Locate the cell with the specified text and output its [x, y] center coordinate. 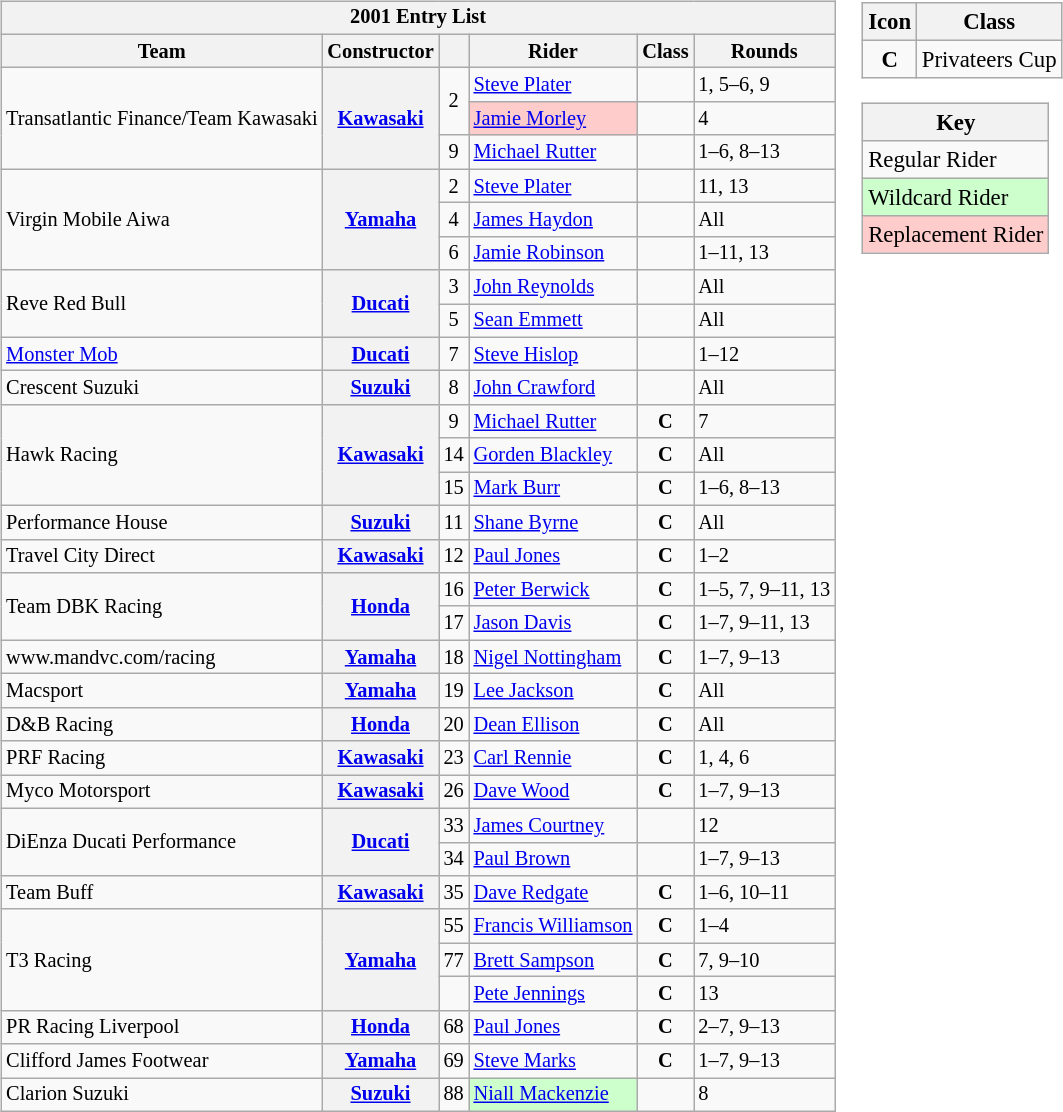
17 [454, 623]
13 [764, 994]
1–2 [764, 556]
1–12 [764, 354]
Lee Jackson [554, 691]
35 [454, 893]
Key [956, 121]
5 [454, 321]
20 [454, 724]
Mark Burr [554, 489]
19 [454, 691]
Constructor [380, 51]
Virgin Mobile Aiwa [162, 220]
DiEnza Ducati Performance [162, 842]
Reve Red Bull [162, 304]
Jason Davis [554, 623]
Carl Rennie [554, 758]
Hawk Racing [162, 456]
Travel City Direct [162, 556]
1, 4, 6 [764, 758]
Clarion Suzuki [162, 1095]
11, 13 [764, 186]
1–7, 9–11, 13 [764, 623]
Steve Hislop [554, 354]
Sean Emmett [554, 321]
Replacement Rider [956, 234]
Brett Sampson [554, 960]
Peter Berwick [554, 590]
69 [454, 1061]
T3 Racing [162, 960]
1–4 [764, 926]
PR Racing Liverpool [162, 1027]
Regular Rider [956, 159]
14 [454, 455]
7, 9–10 [764, 960]
Team DBK Racing [162, 606]
Performance House [162, 522]
Francis Williamson [554, 926]
www.mandvc.com/racing [162, 657]
1, 5–6, 9 [764, 85]
Paul Brown [554, 859]
Clifford James Footwear [162, 1061]
Team Buff [162, 893]
Macsport [162, 691]
Pete Jennings [554, 994]
Transatlantic Finance/Team Kawasaki [162, 118]
23 [454, 758]
68 [454, 1027]
6 [454, 253]
55 [454, 926]
16 [454, 590]
Privateers Cup [988, 60]
Dave Redgate [554, 893]
Nigel Nottingham [554, 657]
1–11, 13 [764, 253]
Rounds [764, 51]
Jamie Morley [554, 119]
18 [454, 657]
D&B Racing [162, 724]
John Reynolds [554, 287]
Steve Marks [554, 1061]
Jamie Robinson [554, 253]
11 [454, 522]
77 [454, 960]
34 [454, 859]
3 [454, 287]
Icon [890, 22]
2001 Entry List [418, 18]
26 [454, 792]
PRF Racing [162, 758]
Wildcard Rider [956, 197]
Shane Byrne [554, 522]
Crescent Suzuki [162, 388]
2–7, 9–13 [764, 1027]
1–5, 7, 9–11, 13 [764, 590]
John Crawford [554, 388]
Team [162, 51]
Niall Mackenzie [554, 1095]
Dave Wood [554, 792]
88 [454, 1095]
Rider [554, 51]
James Haydon [554, 220]
Gorden Blackley [554, 455]
James Courtney [554, 825]
1–6, 10–11 [764, 893]
Myco Motorsport [162, 792]
15 [454, 489]
33 [454, 825]
Dean Ellison [554, 724]
Monster Mob [162, 354]
